Capture the cell that displays the provided text and extract its [X, Y] central coordinate. 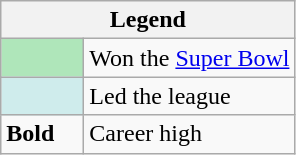
Bold [42, 134]
Career high [190, 134]
Legend [148, 20]
Led the league [190, 96]
Won the Super Bowl [190, 58]
